Determine the (x, y) coordinate at the center of the cell enclosing the given text.  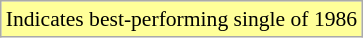
Indicates best-performing single of 1986 (182, 19)
